Capture the cell that displays the provided text and extract its [x, y] central coordinate. 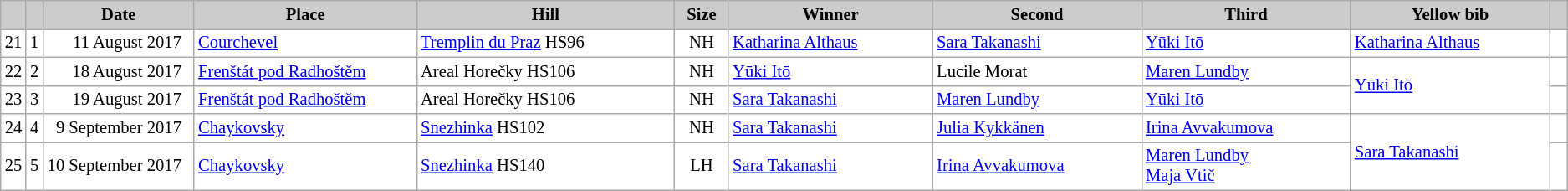
19 August 2017 [119, 100]
5 [34, 166]
Lucile Morat [1037, 71]
11 August 2017 [119, 43]
25 [13, 166]
Julia Kykkänen [1037, 128]
18 August 2017 [119, 71]
Tremplin du Praz HS96 [545, 43]
23 [13, 100]
Winner [830, 14]
Size [702, 14]
3 [34, 100]
Maren Lundby Maja Vtič [1246, 166]
Hill [545, 14]
24 [13, 128]
9 September 2017 [119, 128]
Yellow bib [1450, 14]
21 [13, 43]
4 [34, 128]
Third [1246, 14]
10 September 2017 [119, 166]
Date [119, 14]
LH [702, 166]
Courchevel [305, 43]
Place [305, 14]
Snezhinka HS140 [545, 166]
2 [34, 71]
Snezhinka HS102 [545, 128]
Second [1037, 14]
1 [34, 43]
22 [13, 71]
